Return the [x, y] coordinate for the center point of the cell that contains the specified text.  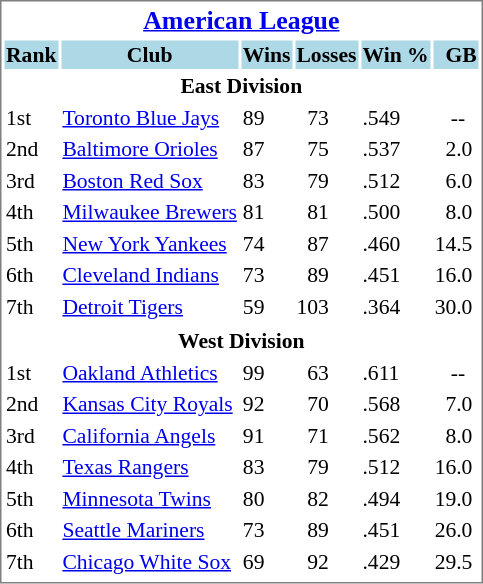
82 [326, 498]
.460 [396, 244]
California Angels [150, 436]
Rank [30, 54]
West Division [241, 341]
Cleveland Indians [150, 275]
80 [266, 498]
East Division [241, 86]
70 [326, 404]
71 [326, 436]
.429 [396, 562]
91 [266, 436]
6.0 [456, 180]
Milwaukee Brewers [150, 212]
Kansas City Royals [150, 404]
7.0 [456, 404]
99 [266, 372]
.562 [396, 436]
Detroit Tigers [150, 306]
American League [241, 20]
Win % [396, 54]
Wins [266, 54]
Boston Red Sox [150, 180]
.549 [396, 118]
69 [266, 562]
New York Yankees [150, 244]
30.0 [456, 306]
Seattle Mariners [150, 530]
29.5 [456, 562]
.537 [396, 149]
Chicago White Sox [150, 562]
.500 [396, 212]
74 [266, 244]
Baltimore Orioles [150, 149]
.611 [396, 372]
19.0 [456, 498]
59 [266, 306]
.494 [396, 498]
75 [326, 149]
Toronto Blue Jays [150, 118]
14.5 [456, 244]
.568 [396, 404]
63 [326, 372]
Texas Rangers [150, 467]
Club [150, 54]
GB [456, 54]
Minnesota Twins [150, 498]
.364 [396, 306]
103 [326, 306]
Losses [326, 54]
Oakland Athletics [150, 372]
2.0 [456, 149]
26.0 [456, 530]
